For the text-containing cell, return its midpoint in [x, y] coordinate format. 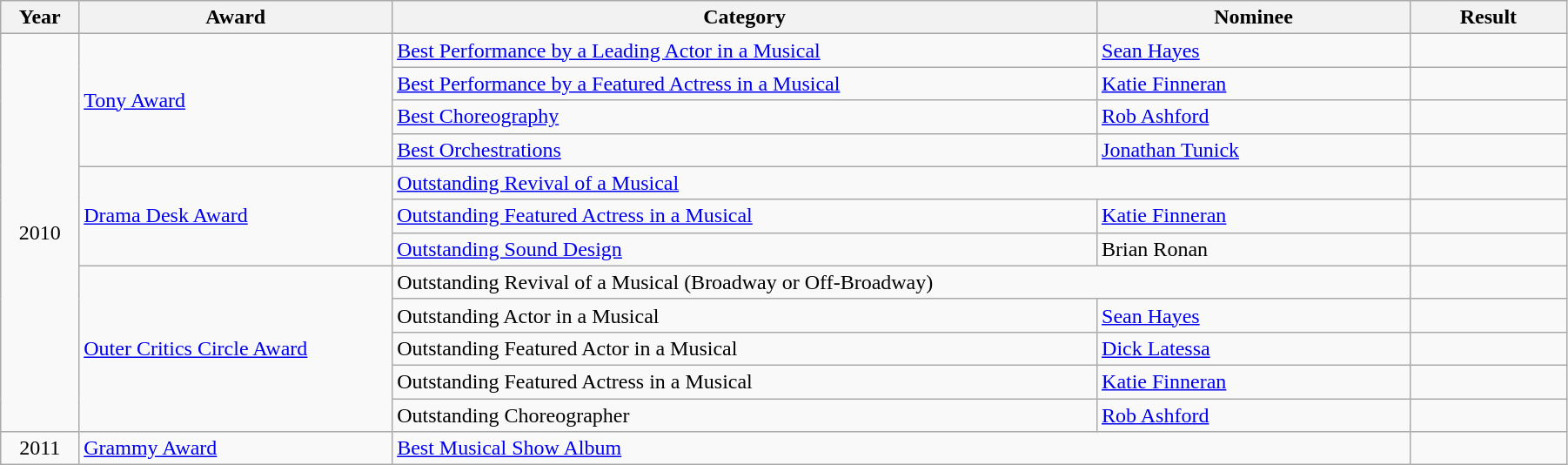
Category [745, 17]
Outstanding Choreographer [745, 415]
Outer Critics Circle Award [236, 348]
Best Choreography [745, 117]
2010 [40, 233]
Best Orchestrations [745, 150]
Best Performance by a Featured Actress in a Musical [745, 84]
Outstanding Revival of a Musical [901, 183]
Drama Desk Award [236, 216]
Dick Latessa [1254, 348]
Outstanding Actor in a Musical [745, 315]
Outstanding Featured Actor in a Musical [745, 348]
Grammy Award [236, 448]
Award [236, 17]
Result [1488, 17]
Brian Ronan [1254, 249]
2011 [40, 448]
Tony Award [236, 100]
Best Musical Show Album [901, 448]
Outstanding Sound Design [745, 249]
Best Performance by a Leading Actor in a Musical [745, 51]
Nominee [1254, 17]
Jonathan Tunick [1254, 150]
Year [40, 17]
Outstanding Revival of a Musical (Broadway or Off-Broadway) [901, 282]
